Provide the (X, Y) coordinate of the cell's center where the given text is located.  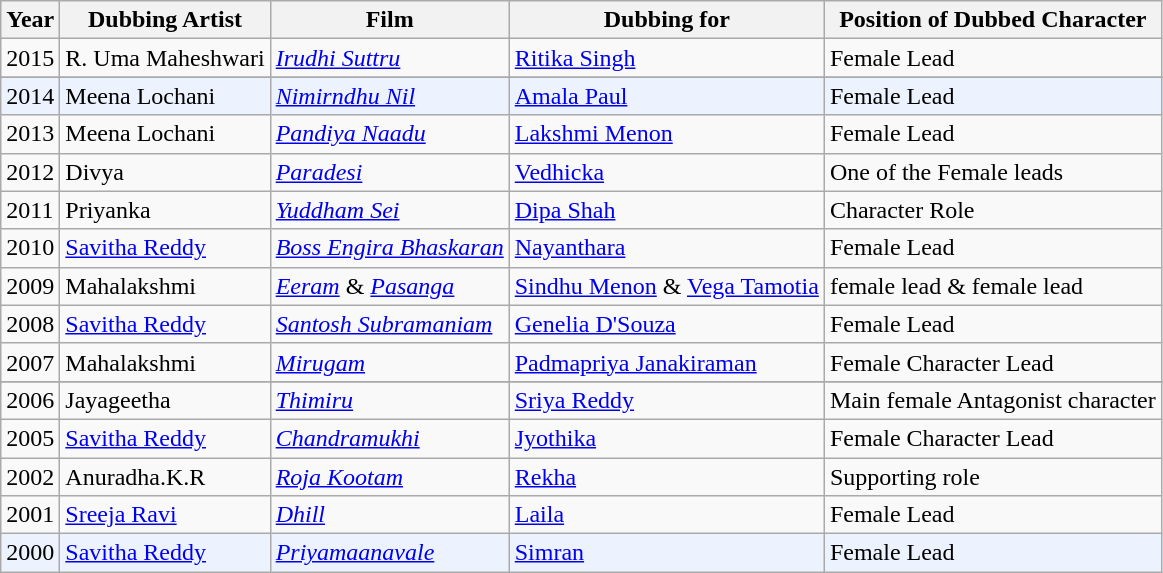
R. Uma Maheshwari (165, 58)
Dipa Shah (666, 210)
2001 (30, 515)
One of the Female leads (992, 172)
2014 (30, 96)
Nimirndhu Nil (390, 96)
Ritika Singh (666, 58)
2010 (30, 248)
Simran (666, 553)
Dubbing Artist (165, 20)
Thimiru (390, 400)
Sriya Reddy (666, 400)
Genelia D'Souza (666, 324)
Eeram & Pasanga (390, 286)
2007 (30, 362)
2006 (30, 400)
Irudhi Suttru (390, 58)
Supporting role (992, 477)
Priyanka (165, 210)
Roja Kootam (390, 477)
2012 (30, 172)
2011 (30, 210)
Yuddham Sei (390, 210)
Sreeja Ravi (165, 515)
Position of Dubbed Character (992, 20)
Vedhicka (666, 172)
2000 (30, 553)
Character Role (992, 210)
Padmapriya Janakiraman (666, 362)
2015 (30, 58)
Jayageetha (165, 400)
Amala Paul (666, 96)
Sindhu Menon & Vega Tamotia (666, 286)
Laila (666, 515)
Anuradha.K.R (165, 477)
Santosh Subramaniam (390, 324)
Rekha (666, 477)
Year (30, 20)
Film (390, 20)
Lakshmi Menon (666, 134)
2013 (30, 134)
Nayanthara (666, 248)
Pandiya Naadu (390, 134)
Dubbing for (666, 20)
Paradesi (390, 172)
Priyamaanavale (390, 553)
Mirugam (390, 362)
Divya (165, 172)
Jyothika (666, 438)
Main female Antagonist character (992, 400)
2009 (30, 286)
Boss Engira Bhaskaran (390, 248)
2002 (30, 477)
female lead & female lead (992, 286)
2008 (30, 324)
Dhill (390, 515)
Chandramukhi (390, 438)
2005 (30, 438)
